Determine the [X, Y] coordinate at the center of the cell enclosing the given text.  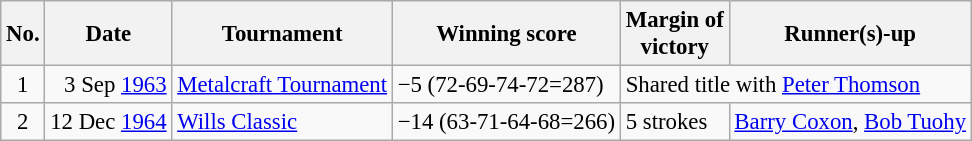
No. [23, 34]
5 strokes [674, 122]
3 Sep 1963 [108, 85]
Barry Coxon, Bob Tuohy [850, 122]
2 [23, 122]
Shared title with Peter Thomson [796, 85]
12 Dec 1964 [108, 122]
−5 (72-69-74-72=287) [506, 85]
Margin ofvictory [674, 34]
1 [23, 85]
Date [108, 34]
Runner(s)-up [850, 34]
Wills Classic [282, 122]
Metalcraft Tournament [282, 85]
Winning score [506, 34]
−14 (63-71-64-68=266) [506, 122]
Tournament [282, 34]
